Scan for the cell matching the given text and deliver its [x, y] coordinate at center. 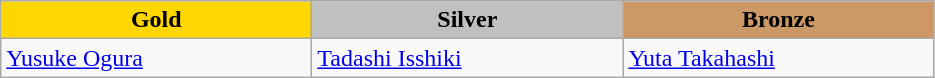
Yuta Takahashi [778, 58]
Yusuke Ogura [156, 58]
Bronze [778, 20]
Silver [468, 20]
Gold [156, 20]
Tadashi Isshiki [468, 58]
